Output the [x, y] coordinate of the center of the cell containing the given text.  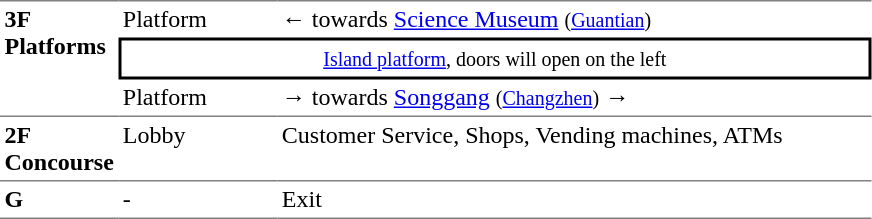
2FConcourse [59, 149]
→ towards Songgang (Changzhen) → [574, 98]
3FPlatforms [59, 58]
Island platform, doors will open on the left [494, 59]
← towards Science Museum (Guantian) [574, 19]
Lobby [198, 149]
Customer Service, Shops, Vending machines, ATMs [574, 149]
